Scan for the cell matching the given text and deliver its (x, y) coordinate at center. 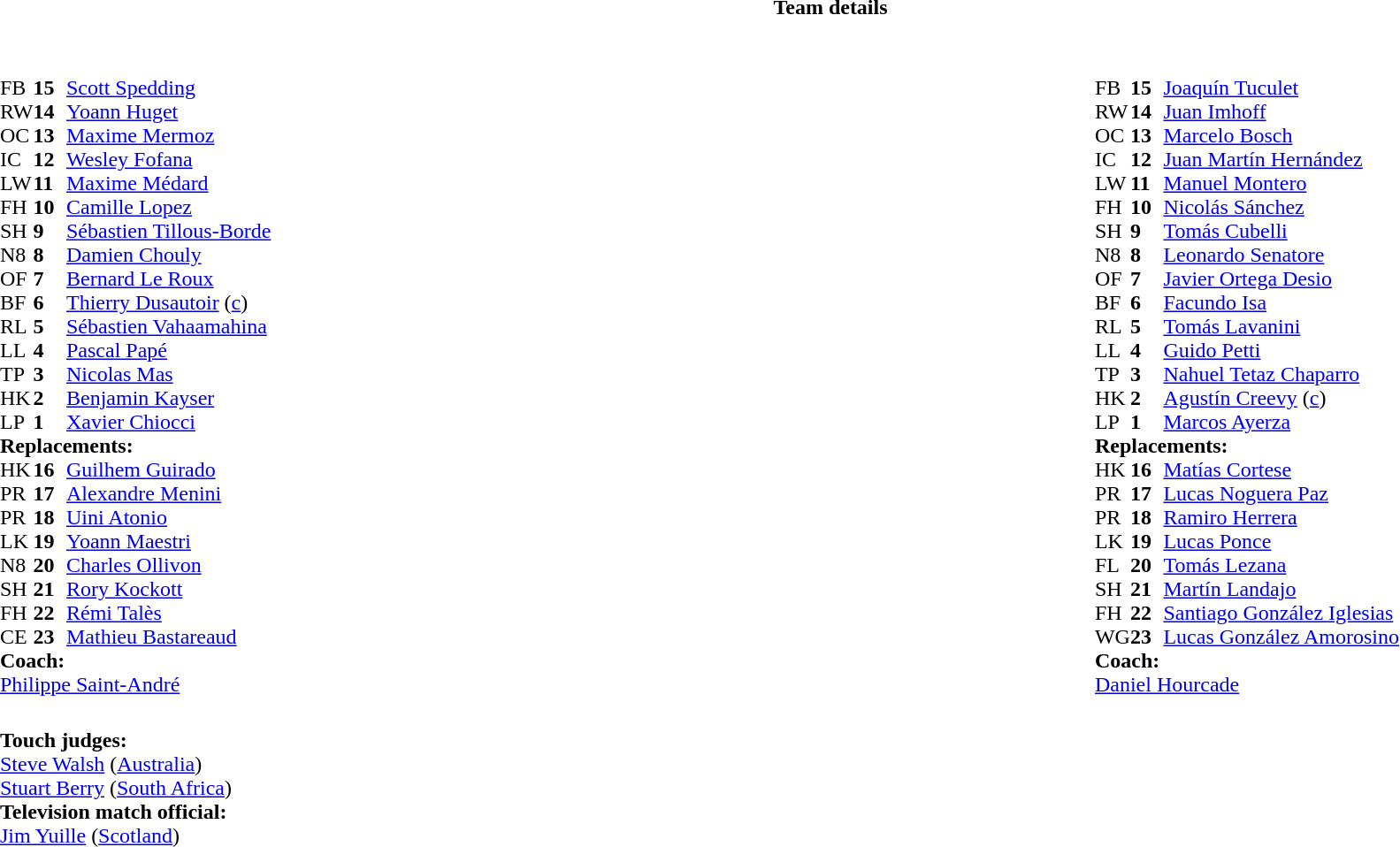
Bernard Le Roux (168, 279)
Benjamin Kayser (168, 398)
Sébastien Vahaamahina (168, 327)
Daniel Hourcade (1247, 684)
Manuel Montero (1281, 184)
Tomás Cubelli (1281, 232)
Javier Ortega Desio (1281, 279)
Sébastien Tillous-Borde (168, 232)
Charles Ollivon (168, 566)
Nicolás Sánchez (1281, 207)
Marcelo Bosch (1281, 136)
Marcos Ayerza (1281, 423)
Tomás Lezana (1281, 566)
Nicolas Mas (168, 375)
Agustín Creevy (c) (1281, 398)
Guilhem Guirado (168, 470)
Rémi Talès (168, 614)
CE (17, 637)
Scott Spedding (168, 88)
Juan Imhoff (1281, 111)
Wesley Fofana (168, 159)
Ramiro Herrera (1281, 518)
Xavier Chiocci (168, 423)
Yoann Maestri (168, 541)
Damien Chouly (168, 255)
Pascal Papé (168, 350)
Uini Atonio (168, 518)
Martín Landajo (1281, 589)
FL (1113, 566)
Mathieu Bastareaud (168, 637)
Rory Kockott (168, 589)
WG (1113, 637)
Maxime Médard (168, 184)
Camille Lopez (168, 207)
Alexandre Menini (168, 493)
Maxime Mermoz (168, 136)
Lucas González Amorosino (1281, 637)
Matías Cortese (1281, 470)
Guido Petti (1281, 350)
Nahuel Tetaz Chaparro (1281, 375)
Juan Martín Hernández (1281, 159)
Lucas Noguera Paz (1281, 493)
Lucas Ponce (1281, 541)
Santiago González Iglesias (1281, 614)
Thierry Dusautoir (c) (168, 302)
Philippe Saint-André (135, 684)
Yoann Huget (168, 111)
Facundo Isa (1281, 302)
Joaquín Tuculet (1281, 88)
Leonardo Senatore (1281, 255)
Tomás Lavanini (1281, 327)
